Output the (X, Y) coordinate of the center of the cell containing the given text.  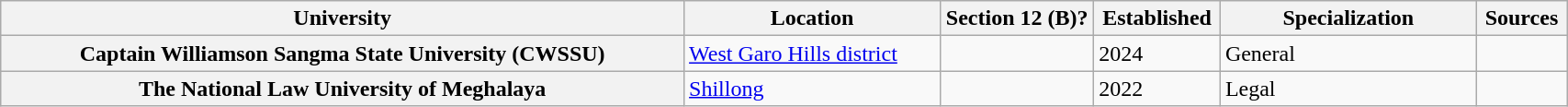
Legal (1348, 89)
Specialization (1348, 18)
Section 12 (B)? (1016, 18)
2022 (1157, 89)
The National Law University of Meghalaya (343, 89)
General (1348, 53)
West Garo Hills district (812, 53)
Shillong (812, 89)
University (343, 18)
2024 (1157, 53)
Established (1157, 18)
Captain Williamson Sangma State University (CWSSU) (343, 53)
Sources (1521, 18)
Location (812, 18)
